Determine the (X, Y) coordinate at the center of the cell enclosing the given text.  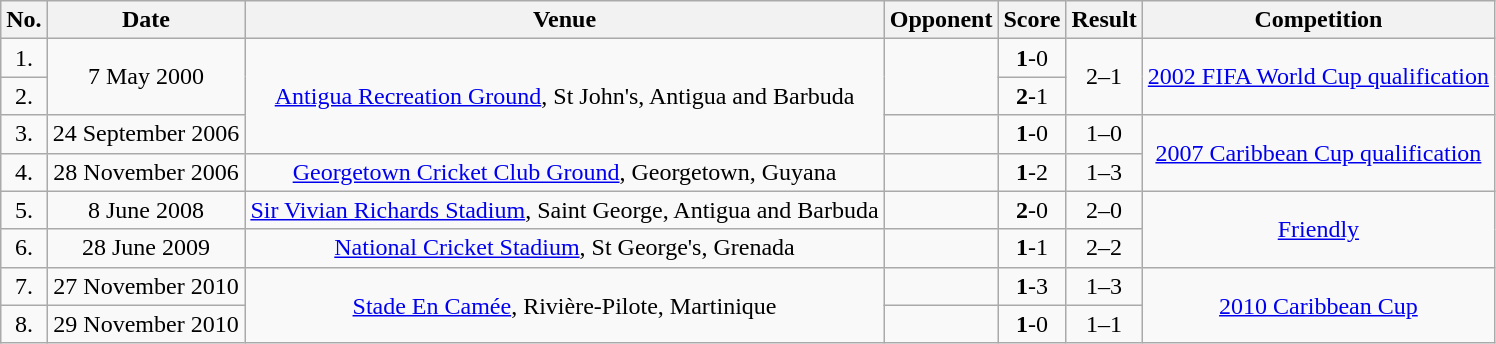
2-0 (1032, 210)
Venue (564, 20)
28 June 2009 (146, 248)
29 November 2010 (146, 324)
2–1 (1104, 77)
2002 FIFA World Cup qualification (1318, 77)
Date (146, 20)
24 September 2006 (146, 134)
1-3 (1032, 286)
1. (24, 58)
Sir Vivian Richards Stadium, Saint George, Antigua and Barbuda (564, 210)
Result (1104, 20)
2. (24, 96)
1-2 (1032, 172)
1–0 (1104, 134)
2-1 (1032, 96)
1-1 (1032, 248)
Opponent (941, 20)
Competition (1318, 20)
Stade En Camée, Rivière-Pilote, Martinique (564, 305)
No. (24, 20)
Friendly (1318, 229)
6. (24, 248)
7. (24, 286)
3. (24, 134)
1–1 (1104, 324)
Score (1032, 20)
2010 Caribbean Cup (1318, 305)
Antigua Recreation Ground, St John's, Antigua and Barbuda (564, 96)
2–0 (1104, 210)
4. (24, 172)
2–2 (1104, 248)
2007 Caribbean Cup qualification (1318, 153)
Georgetown Cricket Club Ground, Georgetown, Guyana (564, 172)
8. (24, 324)
7 May 2000 (146, 77)
National Cricket Stadium, St George's, Grenada (564, 248)
8 June 2008 (146, 210)
27 November 2010 (146, 286)
5. (24, 210)
28 November 2006 (146, 172)
